Locate the cell with the specified text and output its [X, Y] center coordinate. 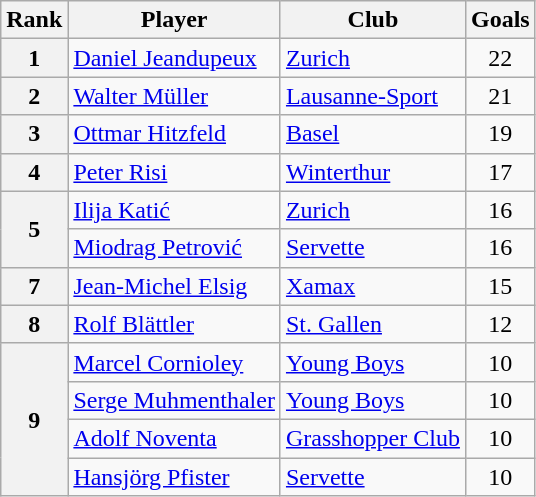
Club [372, 20]
Jean-Michel Elsig [174, 286]
21 [500, 96]
Xamax [372, 286]
Peter Risi [174, 172]
12 [500, 324]
Basel [372, 134]
Adolf Noventa [174, 438]
7 [34, 286]
Walter Müller [174, 96]
22 [500, 58]
Winterthur [372, 172]
1 [34, 58]
Goals [500, 20]
2 [34, 96]
Rolf Blättler [174, 324]
15 [500, 286]
19 [500, 134]
Marcel Cornioley [174, 362]
4 [34, 172]
5 [34, 229]
Miodrag Petrović [174, 248]
Ilija Katić [174, 210]
Ottmar Hitzfeld [174, 134]
17 [500, 172]
8 [34, 324]
Hansjörg Pfister [174, 477]
St. Gallen [372, 324]
Daniel Jeandupeux [174, 58]
Player [174, 20]
3 [34, 134]
Rank [34, 20]
Grasshopper Club [372, 438]
Lausanne-Sport [372, 96]
9 [34, 419]
Serge Muhmenthaler [174, 400]
